Detect which cell encompasses the target text, then output its [x, y] center coordinate. 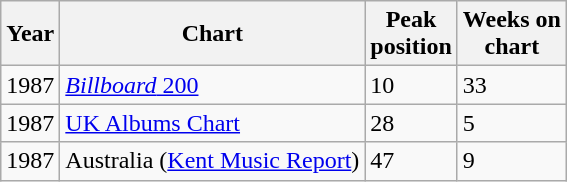
UK Albums Chart [212, 123]
9 [512, 161]
28 [411, 123]
Year [30, 34]
Weeks onchart [512, 34]
5 [512, 123]
33 [512, 85]
Australia (Kent Music Report) [212, 161]
47 [411, 161]
10 [411, 85]
Peakposition [411, 34]
Billboard 200 [212, 85]
Chart [212, 34]
